Return [X, Y] of the center of cell containing provided text 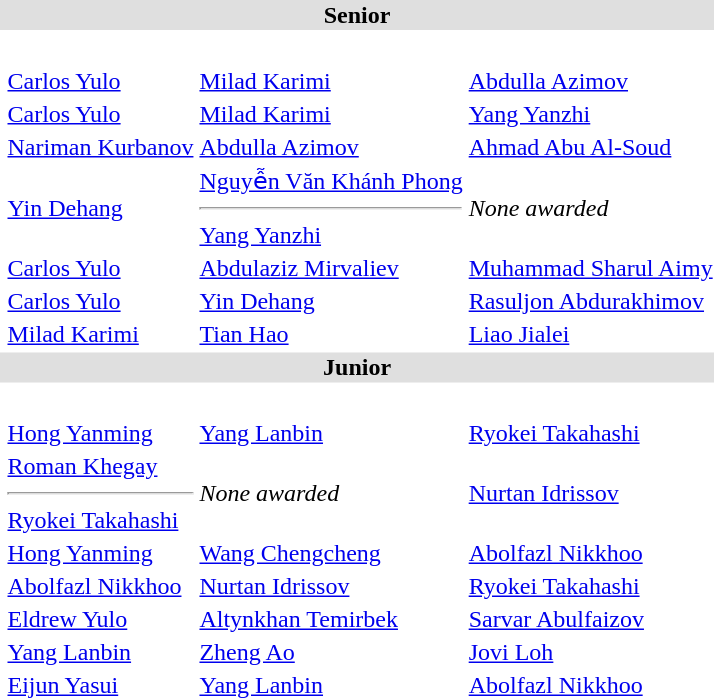
Tian Hao [331, 335]
Nguyễn Văn Khánh Phong Yang Yanzhi [331, 208]
Altynkhan Temirbek [331, 619]
Eldrew Yulo [100, 619]
Sarvar Abulfaizov [590, 619]
Wang Chengcheng [331, 553]
Liao Jialei [590, 335]
Ahmad Abu Al-Soud [590, 147]
Abdulaziz Mirvaliev [331, 269]
Yang Yanzhi [590, 114]
Jovi Loh [590, 653]
Senior [357, 15]
Zheng Ao [331, 653]
Roman Khegay Ryokei Takahashi [100, 494]
Muhammad Sharul Aimy [590, 269]
Nariman Kurbanov [100, 147]
Junior [357, 367]
Rasuljon Abdurakhimov [590, 301]
